Return [x, y] of the center of cell containing provided text 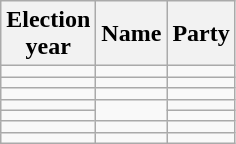
Electionyear [48, 34]
Name [132, 34]
Party [201, 34]
